Provide the [x, y] coordinate of the cell's center where the given text is located.  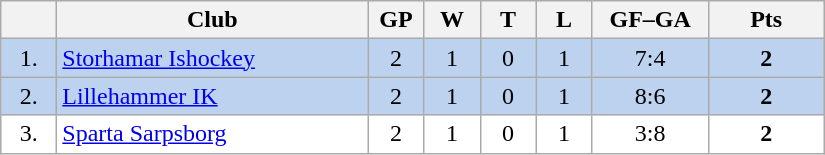
3:8 [650, 134]
L [564, 20]
3. [29, 134]
Pts [766, 20]
8:6 [650, 96]
Club [212, 20]
1. [29, 58]
2. [29, 96]
GP [396, 20]
W [452, 20]
7:4 [650, 58]
Lillehammer IK [212, 96]
T [508, 20]
Storhamar Ishockey [212, 58]
Sparta Sarpsborg [212, 134]
GF–GA [650, 20]
